For the text-containing cell, return its midpoint in [X, Y] coordinate format. 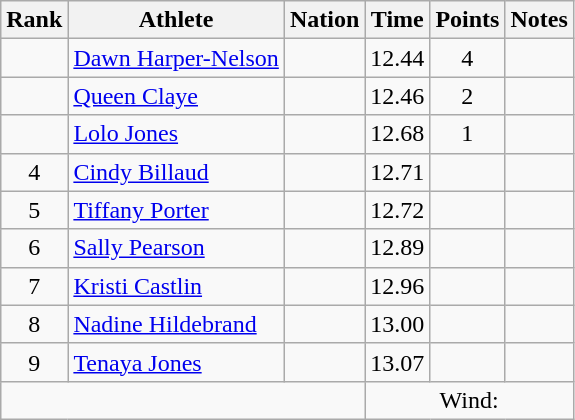
2 [468, 96]
12.71 [398, 172]
Athlete [176, 20]
7 [34, 286]
12.72 [398, 210]
Tiffany Porter [176, 210]
1 [468, 134]
12.89 [398, 248]
Nation [324, 20]
13.00 [398, 324]
Kristi Castlin [176, 286]
Sally Pearson [176, 248]
12.46 [398, 96]
5 [34, 210]
9 [34, 362]
6 [34, 248]
Notes [539, 20]
13.07 [398, 362]
Nadine Hildebrand [176, 324]
12.96 [398, 286]
12.44 [398, 58]
Tenaya Jones [176, 362]
Wind: [470, 400]
12.68 [398, 134]
Points [468, 20]
Dawn Harper-Nelson [176, 58]
Rank [34, 20]
Lolo Jones [176, 134]
Time [398, 20]
Cindy Billaud [176, 172]
Queen Claye [176, 96]
8 [34, 324]
